Extract the (X, Y) coordinate from the center of the cell holding the provided text.  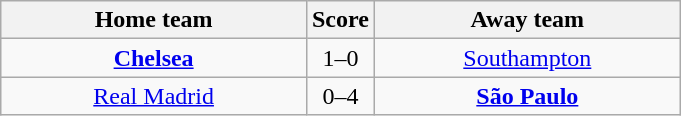
Score (340, 20)
Away team (527, 20)
Home team (154, 20)
1–0 (340, 58)
Southampton (527, 58)
Real Madrid (154, 96)
0–4 (340, 96)
Chelsea (154, 58)
São Paulo (527, 96)
